For the text-containing cell, return its midpoint in [X, Y] coordinate format. 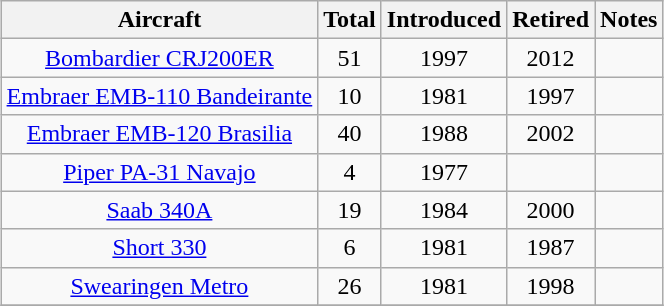
2002 [551, 134]
Embraer EMB-120 Brasilia [160, 134]
Total [350, 20]
2012 [551, 58]
26 [350, 286]
Short 330 [160, 248]
Piper PA-31 Navajo [160, 172]
Embraer EMB-110 Bandeirante [160, 96]
1984 [444, 210]
40 [350, 134]
6 [350, 248]
10 [350, 96]
Aircraft [160, 20]
2000 [551, 210]
Introduced [444, 20]
Retired [551, 20]
1977 [444, 172]
Bombardier CRJ200ER [160, 58]
1988 [444, 134]
Saab 340A [160, 210]
51 [350, 58]
19 [350, 210]
Notes [629, 20]
4 [350, 172]
1998 [551, 286]
Swearingen Metro [160, 286]
1987 [551, 248]
